Provide the [x, y] coordinate of the cell's center where the given text is located.  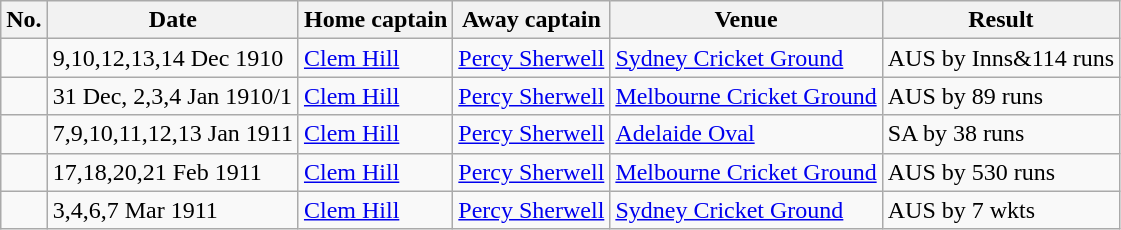
Venue [746, 20]
Away captain [532, 20]
Date [172, 20]
Home captain [375, 20]
3,4,6,7 Mar 1911 [172, 210]
No. [24, 20]
17,18,20,21 Feb 1911 [172, 172]
9,10,12,13,14 Dec 1910 [172, 58]
Result [1001, 20]
AUS by 530 runs [1001, 172]
AUS by 7 wkts [1001, 210]
31 Dec, 2,3,4 Jan 1910/1 [172, 96]
Adelaide Oval [746, 134]
AUS by 89 runs [1001, 96]
7,9,10,11,12,13 Jan 1911 [172, 134]
SA by 38 runs [1001, 134]
AUS by Inns&114 runs [1001, 58]
